Output the [X, Y] coordinate of the center of the cell containing the given text.  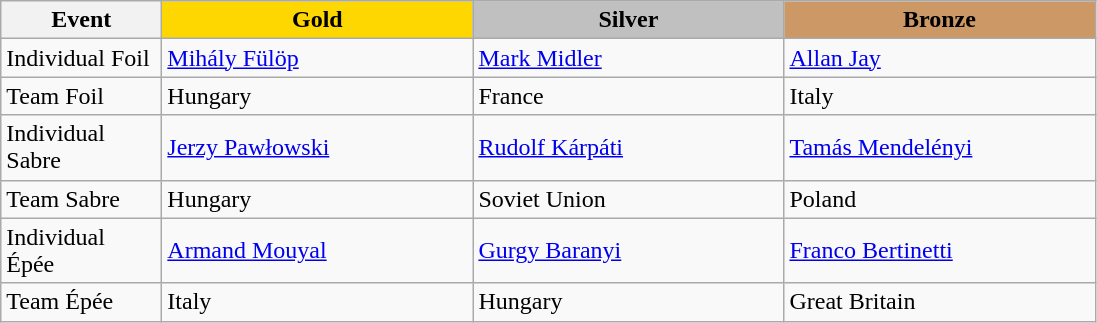
Poland [940, 199]
Individual Épée [82, 250]
Franco Bertinetti [940, 250]
Allan Jay [940, 58]
Gold [318, 20]
Team Sabre [82, 199]
Silver [628, 20]
Armand Mouyal [318, 250]
Gurgy Baranyi [628, 250]
Bronze [940, 20]
Event [82, 20]
Rudolf Kárpáti [628, 148]
Tamás Mendelényi [940, 148]
Mihály Fülöp [318, 58]
Jerzy Pawłowski [318, 148]
Mark Midler [628, 58]
Team Foil [82, 96]
Soviet Union [628, 199]
France [628, 96]
Great Britain [940, 302]
Team Épée [82, 302]
Individual Foil [82, 58]
Individual Sabre [82, 148]
